Locate the cell with the specified text and output its [x, y] center coordinate. 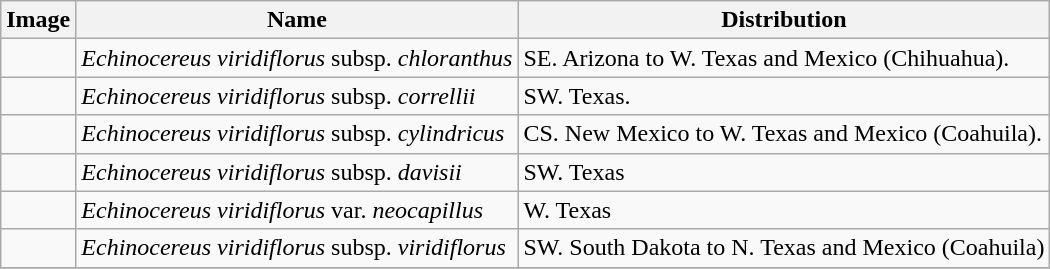
Echinocereus viridiflorus subsp. davisii [297, 172]
Echinocereus viridiflorus subsp. correllii [297, 96]
Echinocereus viridiflorus var. neocapillus [297, 210]
Image [38, 20]
Echinocereus viridiflorus subsp. cylindricus [297, 134]
CS. New Mexico to W. Texas and Mexico (Coahuila). [784, 134]
Echinocereus viridiflorus subsp. chloranthus [297, 58]
SE. Arizona to W. Texas and Mexico (Chihuahua). [784, 58]
Distribution [784, 20]
W. Texas [784, 210]
SW. South Dakota to N. Texas and Mexico (Coahuila) [784, 248]
SW. Texas [784, 172]
Name [297, 20]
SW. Texas. [784, 96]
Echinocereus viridiflorus subsp. viridiflorus [297, 248]
